Pinpoint the cell where the given text exists, returning its (X, Y) midpoint coordinate. 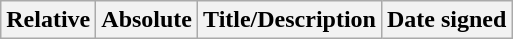
Absolute (147, 20)
Title/Description (290, 20)
Date signed (446, 20)
Relative (48, 20)
